Return (x, y) of the center of cell containing provided text 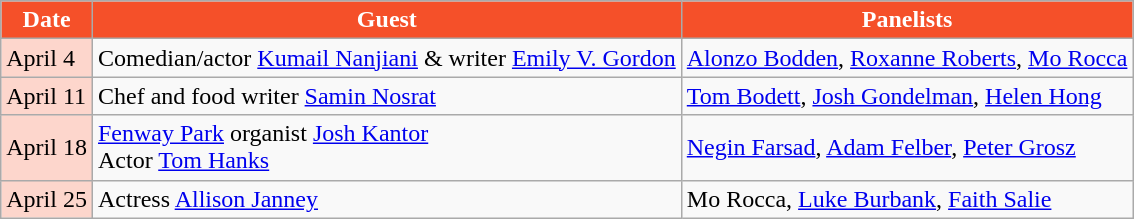
Comedian/actor Kumail Nanjiani & writer Emily V. Gordon (386, 58)
Negin Farsad, Adam Felber, Peter Grosz (907, 148)
Actress Allison Janney (386, 199)
Chef and food writer Samin Nosrat (386, 96)
Guest (386, 20)
Panelists (907, 20)
Tom Bodett, Josh Gondelman, Helen Hong (907, 96)
Fenway Park organist Josh Kantor Actor Tom Hanks (386, 148)
April 25 (47, 199)
April 11 (47, 96)
Alonzo Bodden, Roxanne Roberts, Mo Rocca (907, 58)
Date (47, 20)
April 4 (47, 58)
Mo Rocca, Luke Burbank, Faith Salie (907, 199)
April 18 (47, 148)
